Determine the (X, Y) coordinate at the center of the cell enclosing the given text.  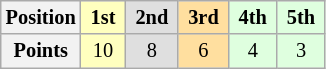
3rd (203, 17)
2nd (152, 17)
5th (301, 17)
8 (152, 51)
4th (253, 17)
10 (104, 51)
1st (104, 17)
4 (253, 51)
Position (41, 17)
Points (41, 51)
6 (203, 51)
3 (301, 51)
